Pinpoint the cell where the given text exists, returning its [x, y] midpoint coordinate. 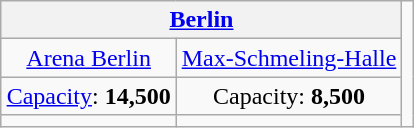
Max-Schmeling-Halle [289, 58]
Capacity: 14,500 [88, 96]
Arena Berlin [88, 58]
Berlin [202, 20]
Capacity: 8,500 [289, 96]
